Provide the (x, y) coordinate of the cell's center where the given text is located.  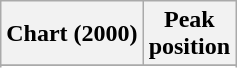
Peakposition (189, 34)
Chart (2000) (72, 34)
